From the cell containing the given text, extract its center point as (X, Y) coordinate. 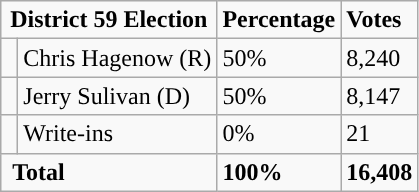
8,240 (380, 58)
District 59 Election (109, 20)
Votes (380, 20)
100% (279, 172)
16,408 (380, 172)
Chris Hagenow (R) (118, 58)
21 (380, 134)
Total (109, 172)
Write-ins (118, 134)
Percentage (279, 20)
8,147 (380, 96)
Jerry Sulivan (D) (118, 96)
0% (279, 134)
